Output the (X, Y) coordinate of the center of the cell containing the given text.  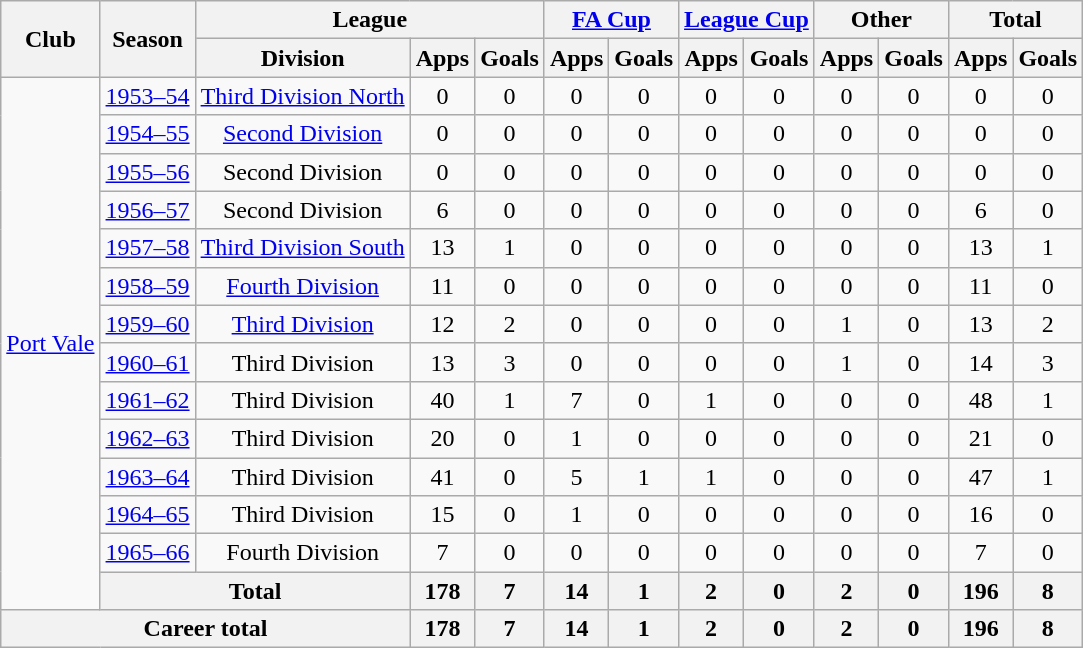
Third Division North (302, 96)
1961–62 (148, 400)
41 (442, 477)
1957–58 (148, 248)
1959–60 (148, 324)
1963–64 (148, 477)
1953–54 (148, 96)
FA Cup (611, 20)
21 (980, 438)
Career total (206, 629)
Season (148, 39)
5 (576, 477)
League Cup (747, 20)
48 (980, 400)
1964–65 (148, 515)
15 (442, 515)
1958–59 (148, 286)
League (370, 20)
Port Vale (50, 344)
Third Division South (302, 248)
40 (442, 400)
1962–63 (148, 438)
Division (302, 58)
Club (50, 39)
20 (442, 438)
1955–56 (148, 172)
47 (980, 477)
1960–61 (148, 362)
1956–57 (148, 210)
Other (881, 20)
1954–55 (148, 134)
12 (442, 324)
16 (980, 515)
1965–66 (148, 553)
